Return (X, Y) of the center of cell containing provided text 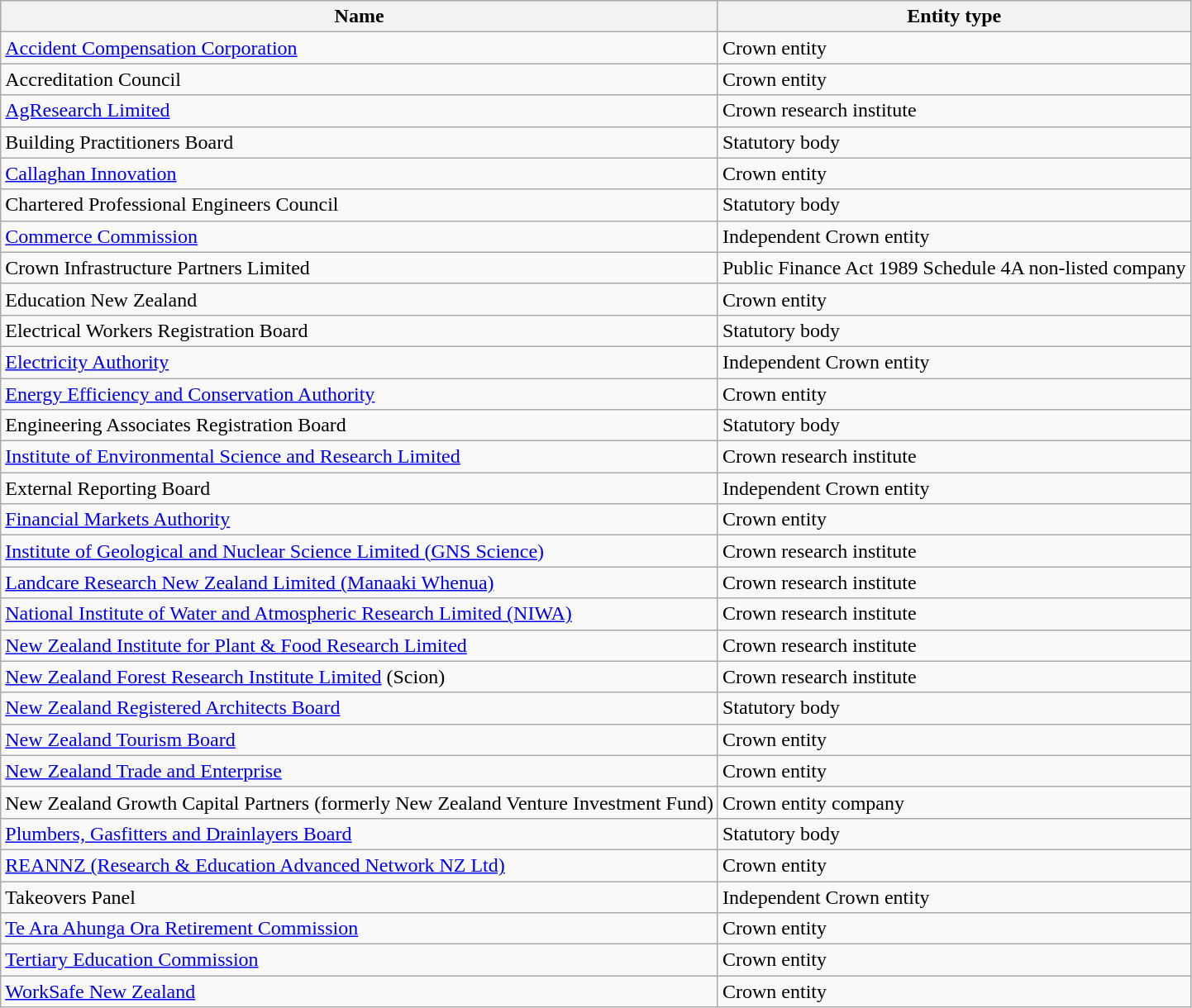
Institute of Environmental Science and Research Limited (360, 457)
New Zealand Trade and Enterprise (360, 771)
Crown entity company (954, 802)
Education New Zealand (360, 299)
Chartered Professional Engineers Council (360, 205)
Tertiary Education Commission (360, 960)
Building Practitioners Board (360, 142)
Landcare Research New Zealand Limited (Manaaki Whenua) (360, 582)
Callaghan Innovation (360, 174)
Crown Infrastructure Partners Limited (360, 268)
New Zealand Institute for Plant & Food Research Limited (360, 645)
AgResearch Limited (360, 111)
Energy Efficiency and Conservation Authority (360, 394)
New Zealand Tourism Board (360, 739)
New Zealand Registered Architects Board (360, 708)
Te Ara Ahunga Ora Retirement Commission (360, 929)
Engineering Associates Registration Board (360, 426)
Takeovers Panel (360, 896)
National Institute of Water and Atmospheric Research Limited (NIWA) (360, 614)
Public Finance Act 1989 Schedule 4A non-listed company (954, 268)
New Zealand Growth Capital Partners (formerly New Zealand Venture Investment Fund) (360, 802)
Electrical Workers Registration Board (360, 330)
Institute of Geological and Nuclear Science Limited (GNS Science) (360, 551)
Plumbers, Gasfitters and Drainlayers Board (360, 834)
REANNZ (Research & Education Advanced Network NZ Ltd) (360, 865)
Electricity Authority (360, 362)
Accident Compensation Corporation (360, 48)
External Reporting Board (360, 488)
Name (360, 17)
Accreditation Council (360, 79)
Financial Markets Authority (360, 520)
WorkSafe New Zealand (360, 991)
New Zealand Forest Research Institute Limited (Scion) (360, 677)
Entity type (954, 17)
Commerce Commission (360, 236)
